Return the (x, y) coordinate for the center point of the cell that contains the specified text.  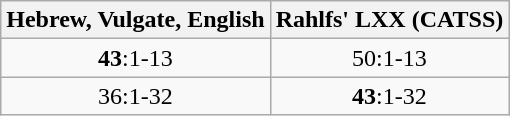
Hebrew, Vulgate, English (136, 20)
36:1-32 (136, 96)
50:1-13 (390, 58)
Rahlfs' LXX (CATSS) (390, 20)
43:1-13 (136, 58)
43:1-32 (390, 96)
